Output the (x, y) coordinate of the center of the cell containing the given text.  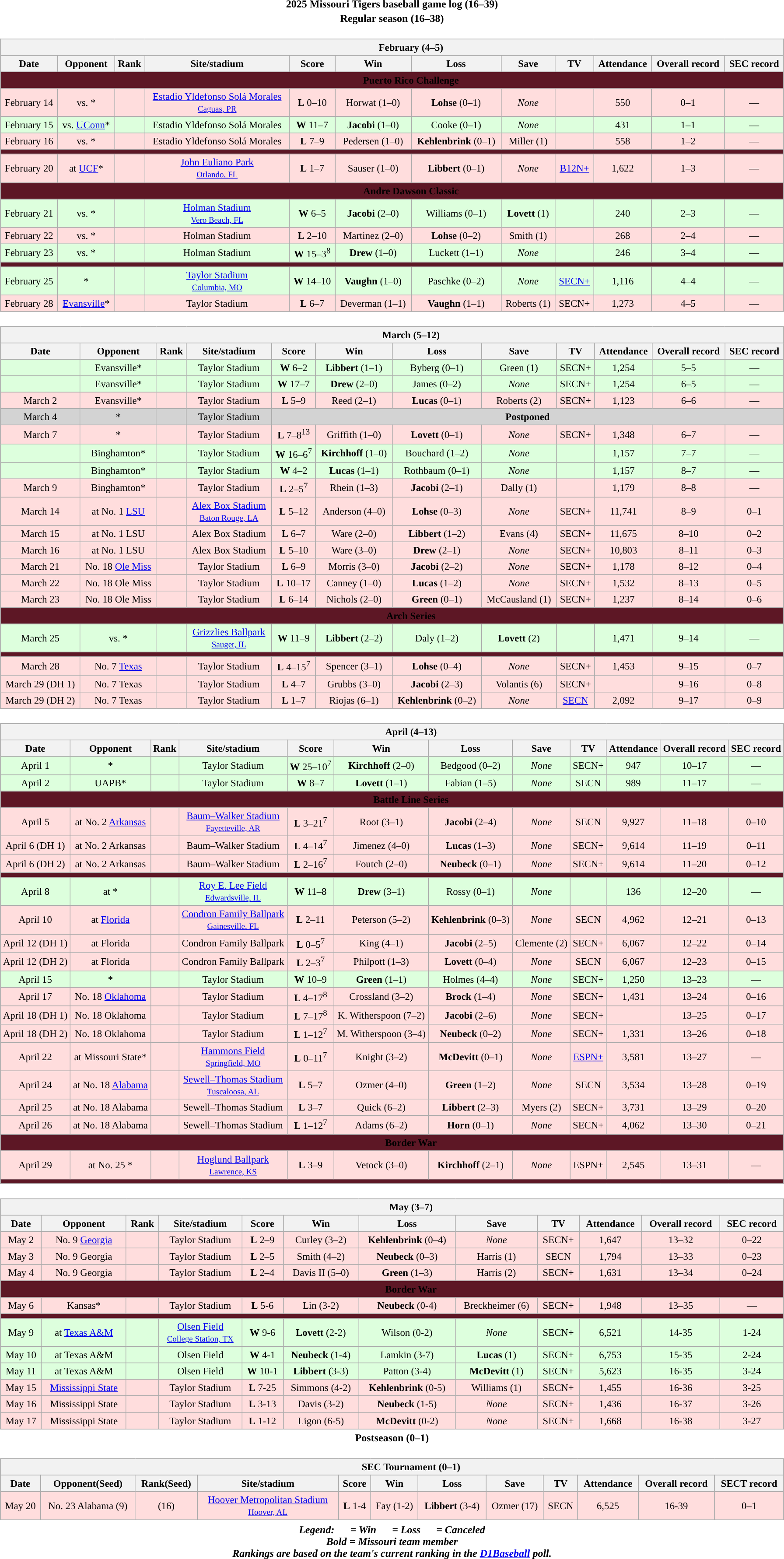
Jacobi (1–0) (373, 125)
3,731 (633, 1107)
Lovett (2) (519, 638)
Ware (2–0) (354, 534)
Nichols (2–0) (354, 599)
1–1 (688, 125)
Kansas* (84, 1306)
13–35 (681, 1306)
Puerto Rico Challenge (392, 80)
Lohse (0–2) (456, 235)
February 21 (29, 214)
Breckheimer (6) (496, 1306)
13–32 (681, 1240)
Anderson (4–0) (354, 511)
Wilson (0-2) (407, 1333)
16-36 (681, 1388)
Kirchhoff (1–0) (354, 453)
Green (1–2) (470, 1085)
April 12 (DH 1) (35, 943)
May 6 (21, 1306)
February (4–5) (392, 47)
1,471 (623, 638)
11,741 (623, 511)
W 4–2 (294, 470)
Crossland (3–2) (381, 996)
0–3 (754, 550)
Lovett (0–4) (470, 962)
Lohse (0–3) (437, 511)
0–15 (756, 962)
13–25 (694, 1015)
4–4 (688, 281)
W 11–9 (294, 638)
13–31 (694, 1165)
Green (1–1) (381, 979)
March 23 (40, 599)
1–2 (688, 141)
558 (623, 141)
Kehlenbrink (0–2) (437, 700)
L 7–813 (294, 434)
W 10–9 (311, 979)
Ozmer (4–0) (381, 1085)
February 23 (29, 253)
1,668 (610, 1421)
May 2 (21, 1240)
May 15 (21, 1388)
246 (623, 253)
0–4 (754, 567)
McCausland (1) (519, 599)
Neubeck (1-5) (407, 1404)
8–12 (689, 567)
11,675 (623, 534)
136 (633, 892)
May 3 (21, 1256)
March 14 (40, 511)
Libbert (2–2) (354, 638)
March 28 (40, 666)
1,622 (623, 168)
May (3–7) (392, 1207)
March 29 (DH 2) (40, 700)
April 24 (35, 1085)
240 (623, 214)
Vetock (3–0) (381, 1165)
Williams (1) (496, 1388)
L 0–57 (311, 943)
Horn (0–1) (470, 1125)
1,237 (623, 599)
Hoglund BallparkLawrence, KS (233, 1165)
Jacobi (2–4) (470, 822)
Ware (3–0) (354, 550)
L 3–9 (311, 1165)
April 8 (35, 892)
April 1 (35, 765)
Daly (1–2) (437, 638)
McDevitt (0-2) (407, 1421)
Sauser (1–0) (373, 168)
L 4–178 (311, 996)
Jacobi (2–6) (470, 1015)
Green (0–1) (437, 599)
Jacobi (2–2) (437, 567)
3–4 (688, 253)
Miller (1) (528, 141)
12–21 (694, 920)
Kirchhoff (2–0) (381, 765)
L 2–167 (311, 864)
1,431 (633, 996)
Neubeck (1-4) (321, 1355)
Libbert (0–1) (456, 168)
Rothbaum (0–1) (437, 470)
Patton (3-4) (407, 1371)
SECT record (749, 1483)
0–24 (752, 1273)
April 26 (35, 1125)
0–18 (756, 1033)
Bedgood (0–2) (470, 765)
Evans (4) (519, 534)
April 6 (DH 1) (35, 845)
L 2–4 (262, 1273)
Quick (6–2) (381, 1107)
Jacobi (2–3) (437, 684)
Deverman (1–1) (373, 303)
9–16 (689, 684)
550 (623, 102)
11–20 (694, 864)
Spencer (3–1) (354, 666)
Lovett (1) (528, 214)
L 2–9 (262, 1240)
Sewell–Thomas StadiumTuscaloosa, AL (233, 1085)
6,521 (610, 1333)
May 17 (21, 1421)
L 3–217 (311, 822)
Lin (3-2) (321, 1306)
King (4–1) (381, 943)
L 7-25 (262, 1388)
February 14 (29, 102)
0–11 (756, 845)
1,331 (633, 1033)
Vaughn (1–0) (373, 281)
Drew (1–0) (373, 253)
Grizzlies BallparkSauget, IL (229, 638)
Hammons FieldSpringfield, MO (233, 1057)
March 29 (DH 1) (40, 684)
March 21 (40, 567)
W 10-1 (262, 1371)
Volantis (6) (519, 684)
Lucas (1) (496, 1355)
L 7–9 (312, 141)
at UCF* (86, 168)
February 20 (29, 168)
4–5 (688, 303)
Harris (1) (496, 1256)
Alex Box StadiumBaton Rouge, LA (229, 511)
W 9-6 (262, 1333)
March 7 (40, 434)
0–14 (756, 943)
Kehlenbrink (0–3) (470, 920)
Luckett (1–1) (456, 253)
at Missouri State* (111, 1057)
6–5 (689, 384)
May 4 (21, 1273)
April 17 (35, 996)
2–3 (688, 214)
Bouchard (1–2) (437, 453)
L 0–10 (312, 102)
14-35 (681, 1333)
April (4–13) (392, 732)
April 25 (35, 1107)
May 20 (21, 1505)
April 29 (35, 1165)
L 4–147 (311, 845)
Neubeck (0–3) (407, 1256)
Lovett (0–1) (437, 434)
Horwat (1–0) (373, 102)
L 1-12 (262, 1421)
John Euliano ParkOrlando, FL (217, 168)
1,948 (610, 1306)
Lovett (2-2) (321, 1333)
No. 23 Alabama (9) (87, 1505)
February 15 (29, 125)
Kirchhoff (2–1) (470, 1165)
W 11–8 (311, 892)
13–29 (694, 1107)
16-39 (676, 1505)
W 6–5 (312, 214)
13–23 (694, 979)
11–17 (694, 783)
6,753 (610, 1355)
McDevitt (1) (496, 1371)
Smith (4–2) (321, 1256)
0–12 (756, 864)
1,179 (623, 488)
Holmes (4–4) (470, 979)
W 25–107 (311, 765)
Reed (2–1) (354, 401)
March 16 (40, 550)
3-25 (752, 1388)
16-35 (681, 1371)
May 10 (21, 1355)
May 9 (21, 1333)
3-24 (752, 1371)
Dally (1) (519, 488)
L 3–7 (311, 1107)
April 10 (35, 920)
13–26 (694, 1033)
9–15 (689, 666)
13–33 (681, 1256)
6–6 (689, 401)
1,273 (623, 303)
L 7–178 (311, 1015)
W 11–7 (312, 125)
Postponed (528, 417)
Philpott (1–3) (381, 962)
4,962 (633, 920)
March 2 (40, 401)
April 5 (35, 822)
2,092 (623, 700)
16-37 (681, 1404)
Byberg (0–1) (437, 368)
James (0–2) (437, 384)
Libbert (1–2) (437, 534)
1,178 (623, 567)
10,803 (623, 550)
1-24 (752, 1333)
L 2–10 (312, 235)
Canney (1–0) (354, 583)
Riojas (6–1) (354, 700)
Green (1–3) (407, 1273)
April 22 (35, 1057)
268 (623, 235)
4,062 (633, 1125)
Smith (1) (528, 235)
L 5–10 (294, 550)
May 11 (21, 1371)
8–10 (689, 534)
0–17 (756, 1015)
L 5–12 (294, 511)
Clemente (2) (542, 943)
Curley (3–2) (321, 1240)
9–14 (689, 638)
0–20 (756, 1107)
Pedersen (1–0) (373, 141)
Rhein (1–3) (354, 488)
Martinez (2–0) (373, 235)
Vaughn (1–1) (456, 303)
Opponent(Seed) (87, 1483)
Condron Family BallparkGainesville, FL (233, 920)
Lohse (0–1) (456, 102)
April 12 (DH 2) (35, 962)
Fabian (1–5) (470, 783)
7–7 (689, 453)
April 6 (DH 2) (35, 864)
0–7 (754, 666)
B12N+ (575, 168)
3-27 (752, 1421)
Ligon (6-5) (321, 1421)
1–3 (688, 168)
Lucas (0–1) (437, 401)
10–17 (694, 765)
3-26 (752, 1404)
L 4–157 (294, 666)
1,436 (610, 1404)
5,623 (610, 1371)
8–11 (689, 550)
Simmons (4-2) (321, 1388)
Kehlenbrink (0–4) (407, 1240)
Lucas (1–3) (470, 845)
Hoover Metropolitan StadiumHoover, AL (268, 1505)
W 15–38 (312, 253)
Taylor StadiumColumbia, MO (217, 281)
Jimenez (4–0) (381, 845)
Kehlenbrink (0–1) (456, 141)
Paschke (0–2) (456, 281)
May 16 (21, 1404)
9–17 (689, 700)
at * (111, 892)
April 18 (DH 1) (35, 1015)
Brock (1–4) (470, 996)
11–18 (694, 822)
Neubeck (0–2) (470, 1033)
1,123 (623, 401)
13–34 (681, 1273)
0–23 (752, 1256)
1,250 (633, 979)
2-24 (752, 1355)
February 25 (29, 281)
Roberts (2) (519, 401)
0–9 (754, 700)
13–24 (694, 996)
Neubeck (0-4) (407, 1306)
Harris (2) (496, 1273)
0–19 (756, 1085)
3,581 (633, 1057)
0–13 (756, 920)
Green (1) (519, 368)
Griffith (1–0) (354, 434)
UAPB* (111, 783)
12–20 (694, 892)
8–13 (689, 583)
Arch Series (392, 616)
1,794 (610, 1256)
L 6–14 (294, 599)
March (5–12) (392, 335)
Lovett (1–1) (381, 783)
0–5 (754, 583)
6,525 (608, 1505)
989 (633, 783)
3,534 (633, 1085)
L 5–7 (311, 1085)
K. Witherspoon (7–2) (381, 1015)
M. Witherspoon (3–4) (381, 1033)
W 8–7 (311, 783)
8–8 (689, 488)
L 10–17 (294, 583)
13–30 (694, 1125)
March 9 (40, 488)
L 5–9 (294, 401)
1,116 (623, 281)
L 5-6 (262, 1306)
947 (633, 765)
L 2–57 (294, 488)
Drew (2–0) (354, 384)
Foutch (2–0) (381, 864)
2–4 (688, 235)
L 0–117 (311, 1057)
Jacobi (2–0) (373, 214)
2,545 (633, 1165)
Lucas (1–2) (437, 583)
W 6–2 (294, 368)
McDevitt (0–1) (470, 1057)
431 (623, 125)
Holman StadiumVero Beach, FL (217, 214)
Roberts (1) (528, 303)
Lohse (0–4) (437, 666)
L 6–9 (294, 567)
6–7 (689, 434)
Rossy (0–1) (470, 892)
Neubeck (0–1) (470, 864)
1,453 (623, 666)
April 18 (DH 2) (35, 1033)
Lamkin (3-7) (407, 1355)
April 15 (35, 979)
13–28 (694, 1085)
Myers (2) (542, 1107)
Drew (2–1) (437, 550)
Knight (3–2) (381, 1057)
March 22 (40, 583)
L 2–37 (311, 962)
February 28 (29, 303)
12–23 (694, 962)
Libbert (3-4) (452, 1505)
W 16–67 (294, 453)
Libbert (3-3) (321, 1371)
5–5 (689, 368)
L 2–5 (262, 1256)
0–16 (756, 996)
Libbert (2–3) (470, 1107)
0–6 (754, 599)
Jacobi (2–1) (437, 488)
March 25 (40, 638)
Drew (3–1) (381, 892)
0–21 (756, 1125)
1,647 (610, 1240)
Estadio Yldefonso Solá MoralesCaguas, PR (217, 102)
February 16 (29, 141)
0–22 (752, 1240)
Andre Dawson Classic (392, 191)
0–2 (754, 534)
L 4–7 (294, 684)
15-35 (681, 1355)
Baum–Walker StadiumFayetteville, AR (233, 822)
vs. UConn* (86, 125)
April 2 (35, 783)
8–14 (689, 599)
March 15 (40, 534)
Jacobi (2–5) (470, 943)
W 17–7 (294, 384)
11–19 (694, 845)
SEC Tournament (0–1) (392, 1467)
February 22 (29, 235)
12–22 (694, 943)
Williams (0–1) (456, 214)
Peterson (5–2) (381, 920)
Davis II (5–0) (321, 1273)
L 1-4 (354, 1505)
Battle Line Series (392, 799)
Grubbs (3–0) (354, 684)
W 14–10 (312, 281)
W 4-1 (262, 1355)
Libbert (1–1) (354, 368)
Morris (3–0) (354, 567)
Davis (3-2) (321, 1404)
1,348 (623, 434)
1,532 (623, 583)
Ozmer (17) (515, 1505)
1,455 (610, 1388)
Adams (6–2) (381, 1125)
Cooke (0–1) (456, 125)
0–10 (756, 822)
1,631 (610, 1273)
Roy E. Lee FieldEdwardsville, IL (233, 892)
Olsen FieldCollege Station, TX (200, 1333)
at No. 25 * (111, 1165)
Lucas (1–1) (354, 470)
(16) (166, 1505)
Root (3–1) (381, 822)
Kehlenbrink (0-5) (407, 1388)
0–8 (754, 684)
L 2–11 (311, 920)
8–7 (689, 470)
Fay (1-2) (395, 1505)
L 3-13 (262, 1404)
8–9 (689, 511)
13–27 (694, 1057)
9,927 (633, 822)
16-38 (681, 1421)
Rank(Seed) (166, 1483)
March 4 (40, 417)
